From the cell containing the given text, extract its center point as [X, Y] coordinate. 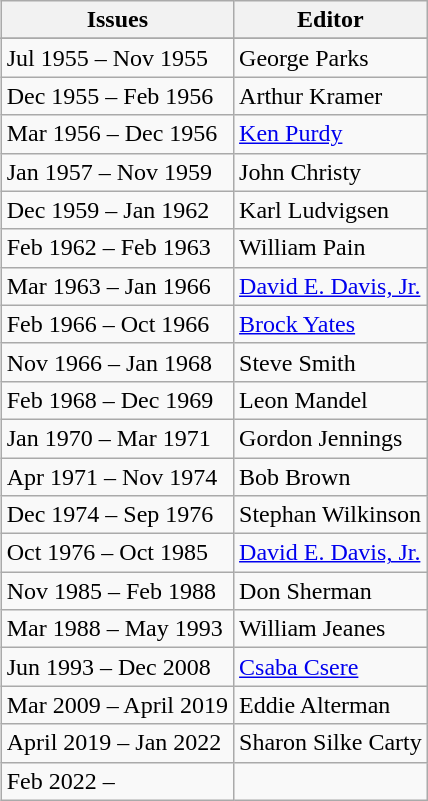
Jul 1955 – Nov 1955 [117, 58]
Feb 2022 – [117, 781]
Editor [331, 20]
Mar 1963 – Jan 1966 [117, 286]
Don Sherman [331, 591]
Nov 1985 – Feb 1988 [117, 591]
Steve Smith [331, 362]
Gordon Jennings [331, 438]
Ken Purdy [331, 134]
Bob Brown [331, 477]
Leon Mandel [331, 400]
Apr 1971 – Nov 1974 [117, 477]
Mar 1956 – Dec 1956 [117, 134]
Arthur Kramer [331, 96]
Csaba Csere [331, 667]
Feb 1962 – Feb 1963 [117, 248]
April 2019 – Jan 2022 [117, 743]
Dec 1974 – Sep 1976 [117, 515]
Dec 1955 – Feb 1956 [117, 96]
George Parks [331, 58]
William Pain [331, 248]
Karl Ludvigsen [331, 210]
John Christy [331, 172]
Issues [117, 20]
Brock Yates [331, 324]
William Jeanes [331, 629]
Feb 1966 – Oct 1966 [117, 324]
Jan 1970 – Mar 1971 [117, 438]
Mar 2009 – April 2019 [117, 705]
Oct 1976 – Oct 1985 [117, 553]
Jan 1957 – Nov 1959 [117, 172]
Stephan Wilkinson [331, 515]
Dec 1959 – Jan 1962 [117, 210]
Eddie Alterman [331, 705]
Feb 1968 – Dec 1969 [117, 400]
Mar 1988 – May 1993 [117, 629]
Nov 1966 – Jan 1968 [117, 362]
Sharon Silke Carty [331, 743]
Jun 1993 – Dec 2008 [117, 667]
